Return (X, Y) of the center of cell containing provided text 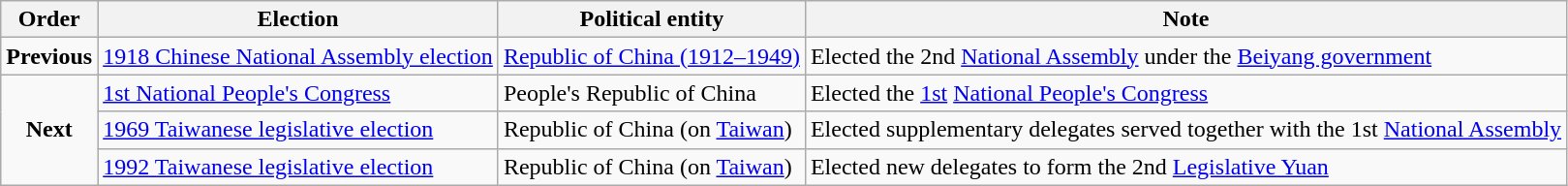
Note (1185, 19)
1992 Taiwanese legislative election (298, 167)
Election (298, 19)
Previous (49, 56)
Elected new delegates to form the 2nd Legislative Yuan (1185, 167)
Republic of China (1912–1949) (651, 56)
Order (49, 19)
1969 Taiwanese legislative election (298, 130)
1st National People's Congress (298, 93)
People's Republic of China (651, 93)
Next (49, 130)
1918 Chinese National Assembly election (298, 56)
Elected the 2nd National Assembly under the Beiyang government (1185, 56)
Elected the 1st National People's Congress (1185, 93)
Political entity (651, 19)
Elected supplementary delegates served together with the 1st National Assembly (1185, 130)
